Extract the (x, y) coordinate from the center of the cell holding the provided text.  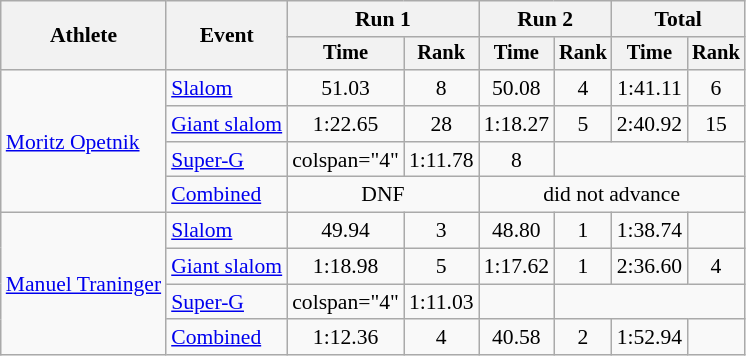
1:38.74 (650, 231)
1:12.36 (346, 338)
1:41.11 (650, 88)
2:40.92 (650, 124)
50.08 (516, 88)
2:36.60 (650, 267)
Athlete (84, 36)
1:18.27 (516, 124)
Event (226, 36)
1:18.98 (346, 267)
6 (716, 88)
Moritz Opetnik (84, 141)
Run 1 (382, 19)
51.03 (346, 88)
1:11.78 (442, 160)
2 (583, 338)
1:22.65 (346, 124)
1:17.62 (516, 267)
3 (442, 231)
49.94 (346, 231)
15 (716, 124)
1:52.94 (650, 338)
Run 2 (546, 19)
Manuel Traninger (84, 284)
40.58 (516, 338)
48.80 (516, 231)
28 (442, 124)
DNF (382, 195)
1:11.03 (442, 302)
did not advance (612, 195)
Total (678, 19)
